Pinpoint the cell where the given text exists, returning its [x, y] midpoint coordinate. 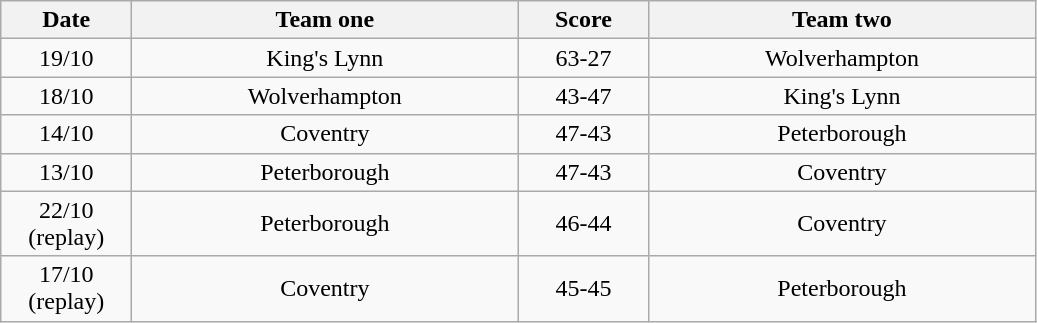
Team two [842, 20]
18/10 [66, 96]
13/10 [66, 172]
17/10 (replay) [66, 288]
19/10 [66, 58]
43-47 [584, 96]
22/10 (replay) [66, 224]
46-44 [584, 224]
14/10 [66, 134]
Score [584, 20]
45-45 [584, 288]
63-27 [584, 58]
Team one [325, 20]
Date [66, 20]
